Scan for the cell matching the given text and deliver its (x, y) coordinate at center. 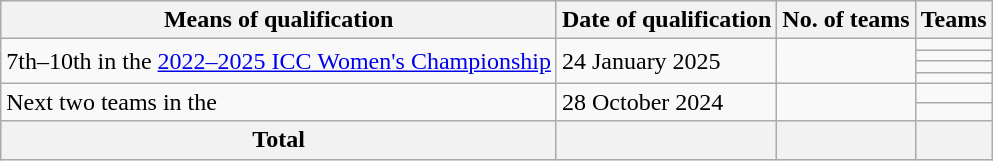
Teams (954, 20)
No. of teams (846, 20)
Total (279, 140)
28 October 2024 (666, 102)
Means of qualification (279, 20)
7th–10th in the 2022–2025 ICC Women's Championship (279, 61)
Date of qualification (666, 20)
Next two teams in the (279, 102)
24 January 2025 (666, 61)
